Search for the cell housing the specified text and yield its [X, Y] center coordinate. 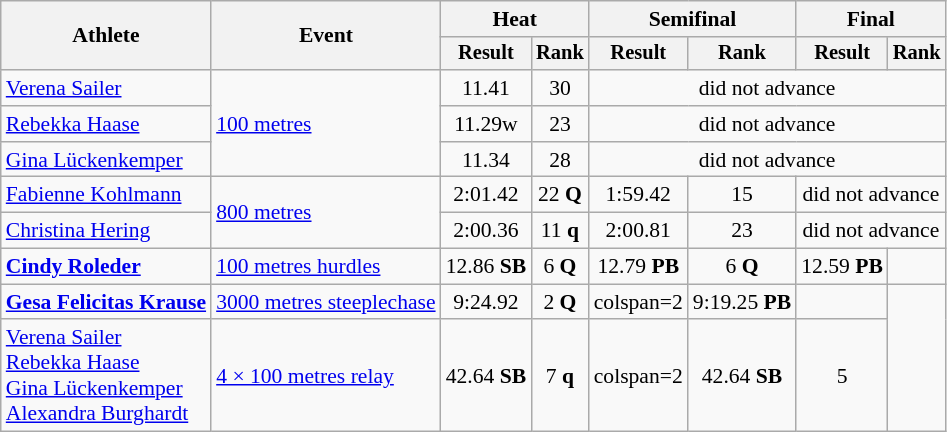
12.86 SB [486, 267]
2:00.36 [486, 231]
9:19.25 PB [742, 302]
100 metres [326, 124]
12.79 PB [638, 267]
1:59.42 [638, 195]
Final [870, 19]
Gina Lückenkemper [106, 160]
2:01.42 [486, 195]
7 q [560, 376]
100 metres hurdles [326, 267]
12.59 PB [842, 267]
Rebekka Haase [106, 124]
11.29w [486, 124]
Verena Sailer [106, 88]
22 Q [560, 195]
3000 metres steeplechase [326, 302]
Verena SailerRebekka HaaseGina LückenkemperAlexandra Burghardt [106, 376]
Christina Hering [106, 231]
800 metres [326, 212]
Semifinal [693, 19]
Cindy Roleder [106, 267]
5 [842, 376]
11.41 [486, 88]
11 q [560, 231]
30 [560, 88]
Heat [515, 19]
2 Q [560, 302]
28 [560, 160]
11.34 [486, 160]
Athlete [106, 36]
2:00.81 [638, 231]
Fabienne Kohlmann [106, 195]
9:24.92 [486, 302]
15 [742, 195]
Gesa Felicitas Krause [106, 302]
4 × 100 metres relay [326, 376]
Event [326, 36]
